Identify which cell holds the provided text, then report its (X, Y) central coordinate. 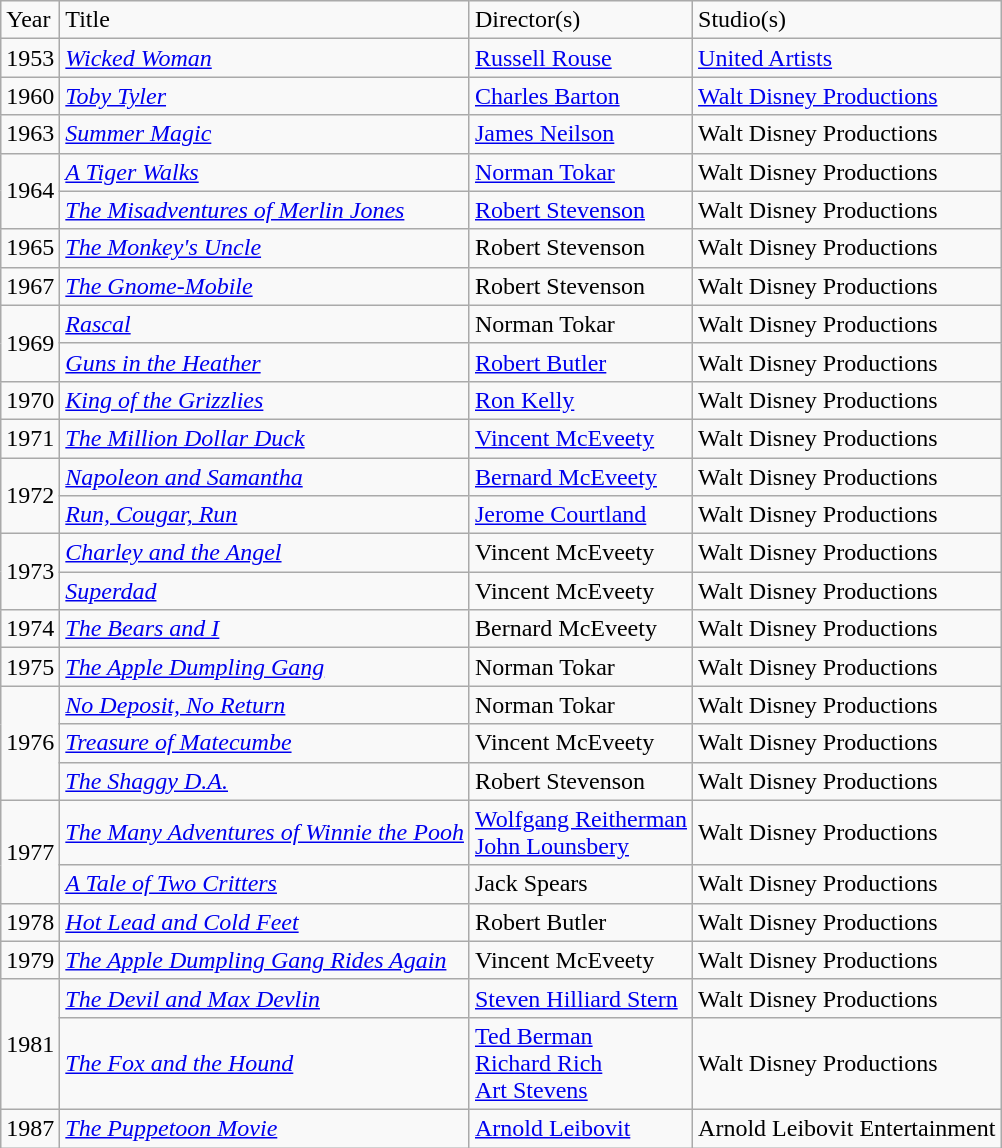
1972 (30, 496)
Treasure of Matecumbe (265, 743)
1970 (30, 400)
Wicked Woman (265, 58)
1974 (30, 629)
A Tiger Walks (265, 172)
Arnold Leibovit Entertainment (847, 1128)
Arnold Leibovit (580, 1128)
1979 (30, 960)
The Puppetoon Movie (265, 1128)
Superdad (265, 591)
The Devil and Max Devlin (265, 998)
1975 (30, 667)
The Fox and the Hound (265, 1063)
Ted BermanRichard RichArt Stevens (580, 1063)
The Apple Dumpling Gang Rides Again (265, 960)
Title (265, 20)
1976 (30, 743)
1987 (30, 1128)
A Tale of Two Critters (265, 884)
Ron Kelly (580, 400)
The Monkey's Uncle (265, 248)
1967 (30, 286)
1969 (30, 343)
1981 (30, 1044)
United Artists (847, 58)
Charley and the Angel (265, 553)
1965 (30, 248)
Jack Spears (580, 884)
James Neilson (580, 134)
Run, Cougar, Run (265, 515)
Year (30, 20)
Russell Rouse (580, 58)
1973 (30, 572)
The Million Dollar Duck (265, 438)
Charles Barton (580, 96)
King of the Grizzlies (265, 400)
1963 (30, 134)
Rascal (265, 324)
1964 (30, 191)
1953 (30, 58)
Napoleon and Samantha (265, 477)
Hot Lead and Cold Feet (265, 922)
1960 (30, 96)
Jerome Courtland (580, 515)
Director(s) (580, 20)
Studio(s) (847, 20)
The Bears and I (265, 629)
Summer Magic (265, 134)
The Shaggy D.A. (265, 781)
The Many Adventures of Winnie the Pooh (265, 832)
Wolfgang ReithermanJohn Lounsbery (580, 832)
Toby Tyler (265, 96)
The Apple Dumpling Gang (265, 667)
No Deposit, No Return (265, 705)
1978 (30, 922)
1971 (30, 438)
1977 (30, 852)
The Misadventures of Merlin Jones (265, 210)
Steven Hilliard Stern (580, 998)
The Gnome-Mobile (265, 286)
Guns in the Heather (265, 362)
